Identify which cell holds the provided text, then report its (X, Y) central coordinate. 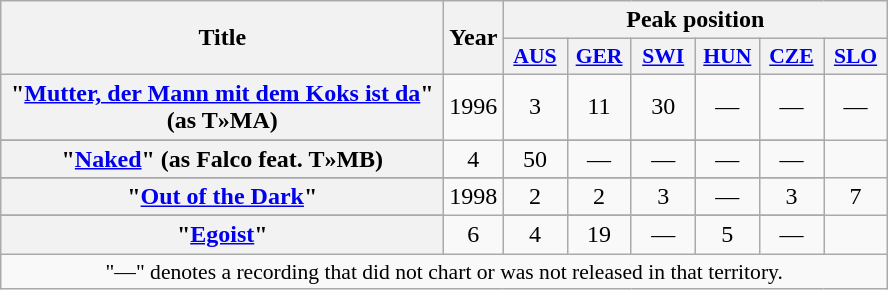
SLO (856, 57)
SWI (663, 57)
19 (599, 235)
Year (474, 38)
Title (222, 38)
"—" denotes a recording that did not chart or was not released in that territory. (444, 272)
HUN (727, 57)
Peak position (696, 20)
5 (727, 235)
11 (599, 106)
1998 (474, 197)
1996 (474, 106)
"Mutter, der Mann mit dem Koks ist da" (as T»MA) (222, 106)
"Egoist" (222, 235)
6 (474, 235)
"Out of the Dark" (222, 197)
AUS (535, 57)
30 (663, 106)
7 (856, 197)
50 (535, 159)
"Naked" (as Falco feat. T»MB) (222, 159)
CZE (791, 57)
GER (599, 57)
